Return [X, Y] of the center of cell containing provided text 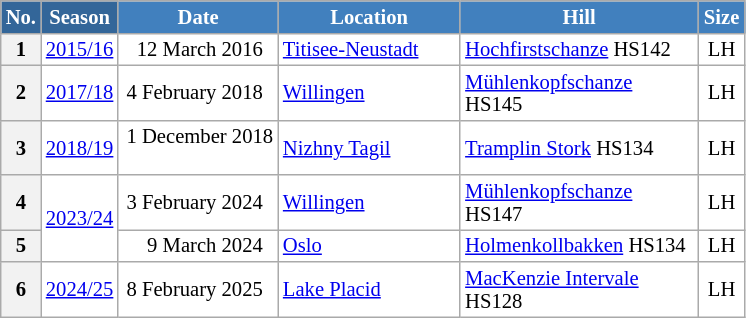
MacKenzie Intervale HS128 [579, 290]
6 [21, 290]
9 March 2024 [198, 245]
3 [21, 148]
2024/25 [80, 290]
Hill [579, 16]
2 [21, 92]
4 February 2018 [198, 92]
Date [198, 16]
2017/18 [80, 92]
12 March 2016 [198, 49]
1 [21, 49]
3 February 2024 [198, 202]
2015/16 [80, 49]
Hochfirstschanze HS142 [579, 49]
1 December 2018 [198, 148]
Season [80, 16]
Lake Placid [369, 290]
Mühlenkopfschanze HS145 [579, 92]
2018/19 [80, 148]
8 February 2025 [198, 290]
5 [21, 245]
4 [21, 202]
Oslo [369, 245]
Mühlenkopfschanze HS147 [579, 202]
Tramplin Stork HS134 [579, 148]
2023/24 [80, 218]
Location [369, 16]
Titisee-Neustadt [369, 49]
Size [722, 16]
Nizhny Tagil [369, 148]
Holmenkollbakken HS134 [579, 245]
No. [21, 16]
